Provide the [x, y] coordinate of the cell's center where the given text is located.  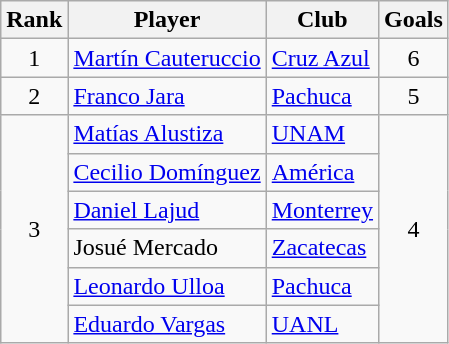
6 [414, 58]
Matías Alustiza [167, 134]
Goals [414, 20]
Daniel Lajud [167, 210]
3 [34, 229]
UANL [322, 324]
2 [34, 96]
Club [322, 20]
1 [34, 58]
Zacatecas [322, 248]
Franco Jara [167, 96]
4 [414, 229]
Cruz Azul [322, 58]
Eduardo Vargas [167, 324]
Cecilio Domínguez [167, 172]
Leonardo Ulloa [167, 286]
América [322, 172]
Josué Mercado [167, 248]
Monterrey [322, 210]
Rank [34, 20]
5 [414, 96]
UNAM [322, 134]
Player [167, 20]
Martín Cauteruccio [167, 58]
